Scan for the cell matching the given text and deliver its (X, Y) coordinate at center. 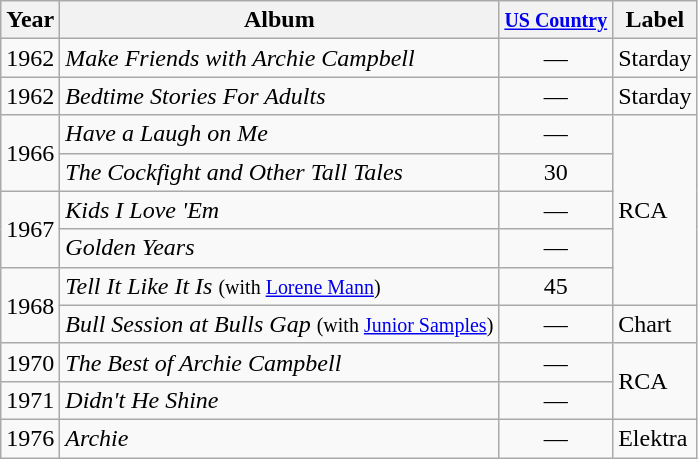
Tell It Like It Is (with Lorene Mann) (280, 286)
Make Friends with Archie Campbell (280, 58)
1971 (30, 400)
Golden Years (280, 248)
1967 (30, 229)
Didn't He Shine (280, 400)
30 (556, 172)
1970 (30, 362)
Archie (280, 438)
1976 (30, 438)
Bedtime Stories For Adults (280, 96)
Bull Session at Bulls Gap (with Junior Samples) (280, 324)
Album (280, 20)
The Cockfight and Other Tall Tales (280, 172)
Label (655, 20)
Chart (655, 324)
Have a Laugh on Me (280, 134)
US Country (556, 20)
Elektra (655, 438)
1968 (30, 305)
45 (556, 286)
Kids I Love 'Em (280, 210)
Year (30, 20)
The Best of Archie Campbell (280, 362)
1966 (30, 153)
